Extract the (X, Y) coordinate from the center of the cell holding the provided text.  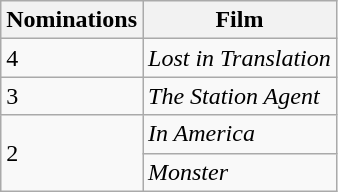
Film (239, 20)
The Station Agent (239, 96)
3 (72, 96)
Monster (239, 172)
2 (72, 153)
In America (239, 134)
Lost in Translation (239, 58)
4 (72, 58)
Nominations (72, 20)
